Pinpoint the cell where the given text exists, returning its [X, Y] midpoint coordinate. 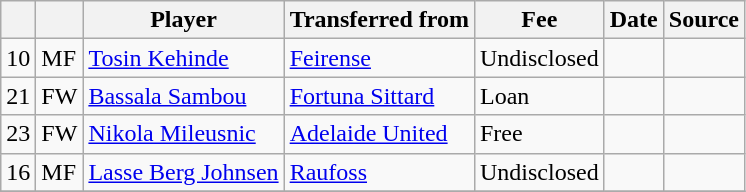
10 [18, 58]
16 [18, 172]
Free [539, 134]
Feirense [379, 58]
Adelaide United [379, 134]
Date [634, 20]
Lasse Berg Johnsen [184, 172]
Nikola Mileusnic [184, 134]
Source [704, 20]
21 [18, 96]
Loan [539, 96]
Fee [539, 20]
Tosin Kehinde [184, 58]
Player [184, 20]
Bassala Sambou [184, 96]
Raufoss [379, 172]
23 [18, 134]
Fortuna Sittard [379, 96]
Transferred from [379, 20]
